Find where the given text appears and provide that cell's center as (x, y) coordinate. 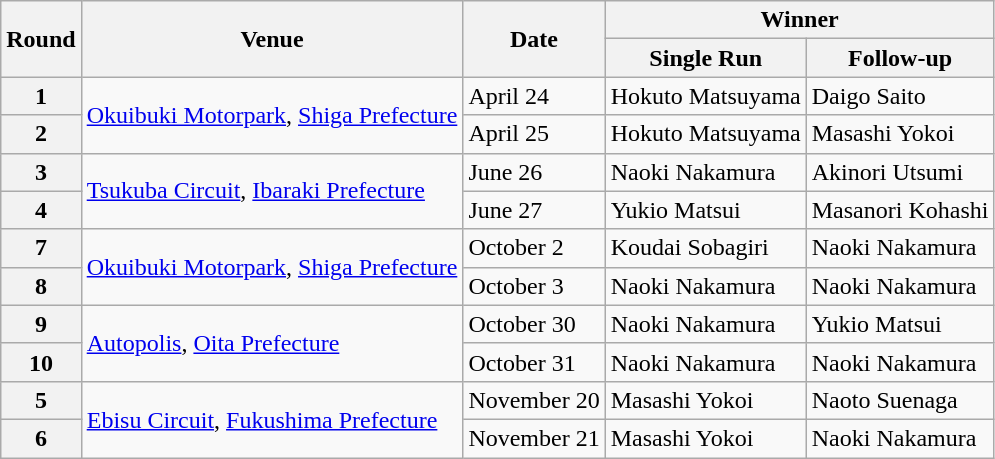
Follow-up (900, 58)
Tsukuba Circuit, Ibaraki Prefecture (272, 191)
8 (41, 286)
1 (41, 96)
Akinori Utsumi (900, 172)
Naoto Suenaga (900, 400)
4 (41, 210)
Ebisu Circuit, Fukushima Prefecture (272, 419)
10 (41, 362)
October 3 (534, 286)
Autopolis, Oita Prefecture (272, 343)
3 (41, 172)
9 (41, 324)
2 (41, 134)
5 (41, 400)
6 (41, 438)
Masanori Kohashi (900, 210)
7 (41, 248)
April 25 (534, 134)
November 21 (534, 438)
April 24 (534, 96)
Round (41, 39)
Date (534, 39)
Venue (272, 39)
Koudai Sobagiri (706, 248)
Single Run (706, 58)
June 26 (534, 172)
October 30 (534, 324)
Winner (800, 20)
June 27 (534, 210)
October 2 (534, 248)
November 20 (534, 400)
October 31 (534, 362)
Daigo Saito (900, 96)
